Extract the [X, Y] coordinate from the center of the cell holding the provided text.  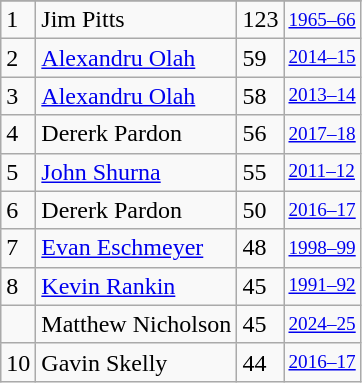
2017–18 [322, 134]
59 [260, 58]
8 [18, 286]
Kevin Rankin [136, 286]
2024–25 [322, 324]
6 [18, 210]
2 [18, 58]
John Shurna [136, 172]
44 [260, 362]
48 [260, 248]
56 [260, 134]
5 [18, 172]
58 [260, 96]
1998–99 [322, 248]
10 [18, 362]
Jim Pitts [136, 20]
2013–14 [322, 96]
1991–92 [322, 286]
2011–12 [322, 172]
7 [18, 248]
Gavin Skelly [136, 362]
1 [18, 20]
55 [260, 172]
123 [260, 20]
Matthew Nicholson [136, 324]
4 [18, 134]
2014–15 [322, 58]
3 [18, 96]
1965–66 [322, 20]
50 [260, 210]
Evan Eschmeyer [136, 248]
